Output the (x, y) coordinate of the center of the cell containing the given text.  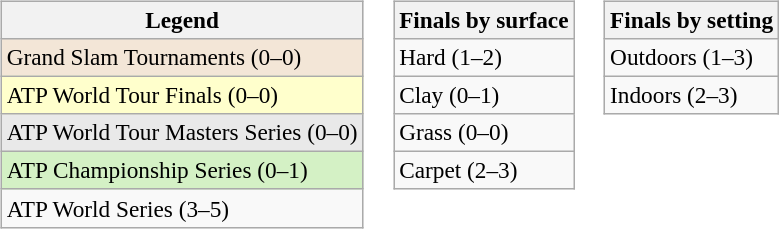
Indoors (2–3) (692, 95)
ATP World Series (3–5) (182, 208)
Grass (0–0) (484, 133)
Hard (1–2) (484, 57)
Grand Slam Tournaments (0–0) (182, 57)
ATP World Tour Masters Series (0–0) (182, 133)
Legend (182, 20)
Finals by setting (692, 20)
Outdoors (1–3) (692, 57)
Finals by surface (484, 20)
Clay (0–1) (484, 95)
ATP World Tour Finals (0–0) (182, 95)
Carpet (2–3) (484, 171)
ATP Championship Series (0–1) (182, 171)
